Search for the cell housing the specified text and yield its [x, y] center coordinate. 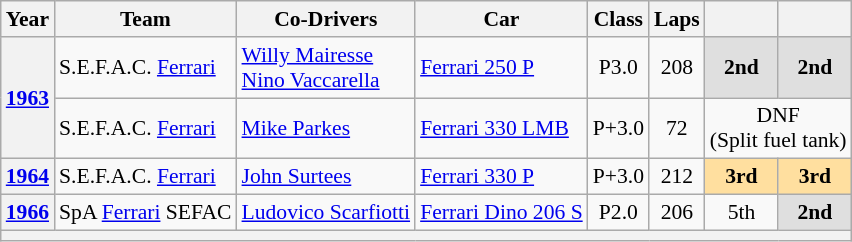
5th [742, 213]
1964 [28, 177]
1966 [28, 213]
Ferrari 330 LMB [502, 128]
Car [502, 19]
Co-Drivers [326, 19]
DNF(Split fuel tank) [778, 128]
Laps [677, 19]
1963 [28, 98]
Class [618, 19]
Team [145, 19]
72 [677, 128]
P3.0 [618, 68]
212 [677, 177]
P2.0 [618, 213]
Year [28, 19]
Mike Parkes [326, 128]
John Surtees [326, 177]
Willy Mairesse Nino Vaccarella [326, 68]
SpA Ferrari SEFAC [145, 213]
Ferrari 250 P [502, 68]
Ludovico Scarfiotti [326, 213]
Ferrari 330 P [502, 177]
206 [677, 213]
208 [677, 68]
Ferrari Dino 206 S [502, 213]
